Provide the (x, y) coordinate of the cell's center where the given text is located.  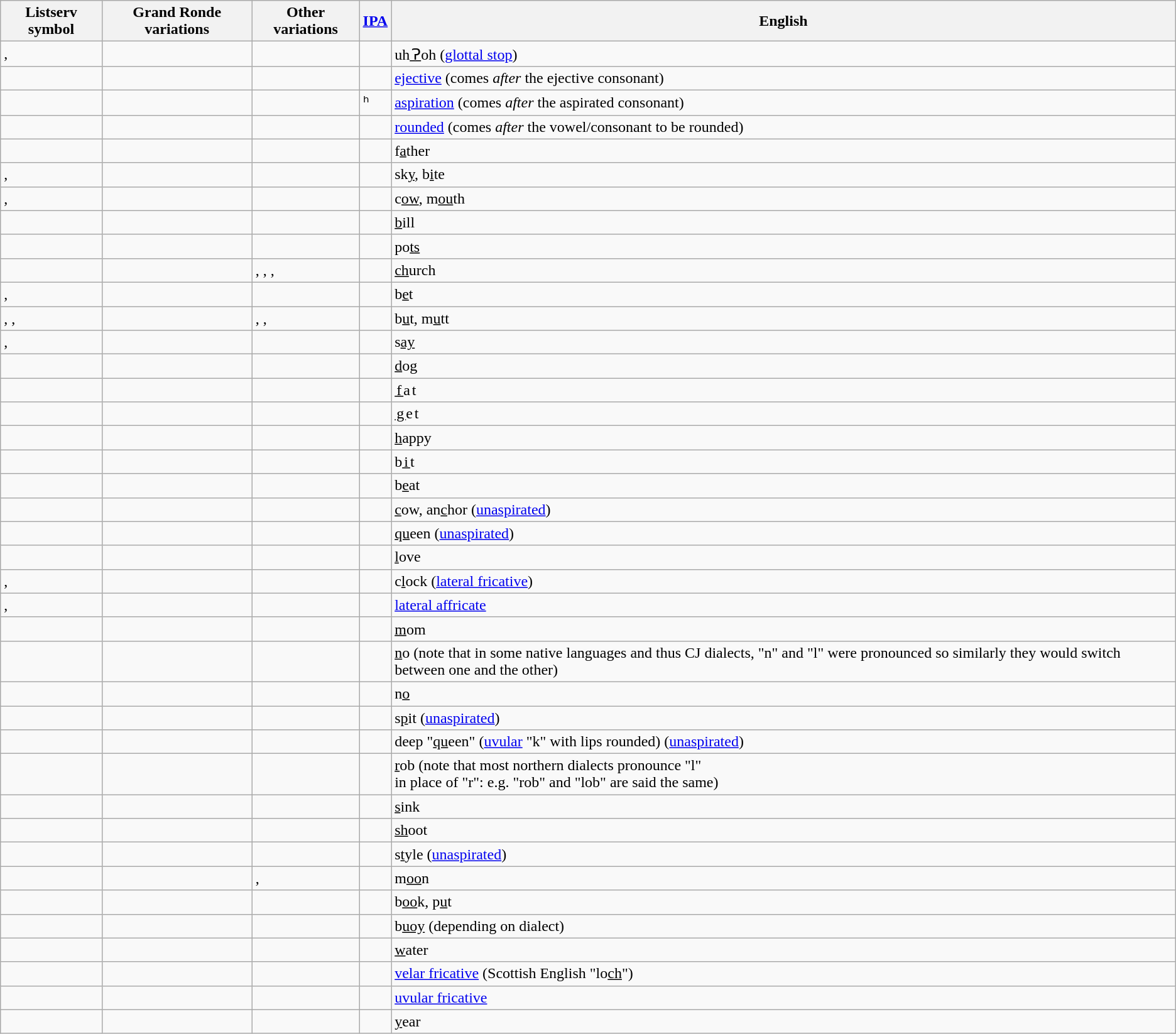
uvular fricative (784, 998)
shoot (784, 830)
ejective (comes after the ejective consonant) (784, 78)
cow, mouth (784, 199)
father (784, 151)
buoy (depending on dialect) (784, 926)
pots (784, 246)
sky, bite (784, 175)
love (784, 557)
but, mutt (784, 318)
rounded (comes after the vowel/consonant to be rounded) (784, 127)
IPA (376, 21)
beat (784, 486)
mom (784, 629)
Other variations (305, 21)
year (784, 1021)
sink (784, 807)
bet (784, 294)
clock (lateral fricative) (784, 581)
, , , (305, 270)
Listserv symbol (52, 21)
g e t (784, 414)
aspiration (comes after the aspirated consonant) (784, 102)
velar fricative (Scottish English "loch") (784, 974)
English (784, 21)
no (784, 694)
b i t (784, 462)
f a t (784, 390)
spit (unaspirated) (784, 718)
dog (784, 366)
say (784, 342)
deep "queen" (uvular "k" with lips rounded) (unaspirated) (784, 742)
style (unaspirated) (784, 854)
happy (784, 438)
moon (784, 878)
cow, anchor (unaspirated) (784, 509)
bill (784, 222)
Grand Ronde variations (177, 21)
book, put (784, 902)
lateral affricate (784, 605)
queen (unaspirated) (784, 533)
uh Ɂoh (glottal stop) (784, 54)
church (784, 270)
rob (note that most northern dialects pronounce "l" in place of "r": e.g. "rob" and "lob" are said the same) (784, 774)
ʰ (376, 102)
no (note that in some native languages and thus CJ dialects, "n" and "l" were pronounced so similarly they would switch between one and the other) (784, 661)
water (784, 950)
